Return the (X, Y) coordinate for the center point of the cell that contains the specified text.  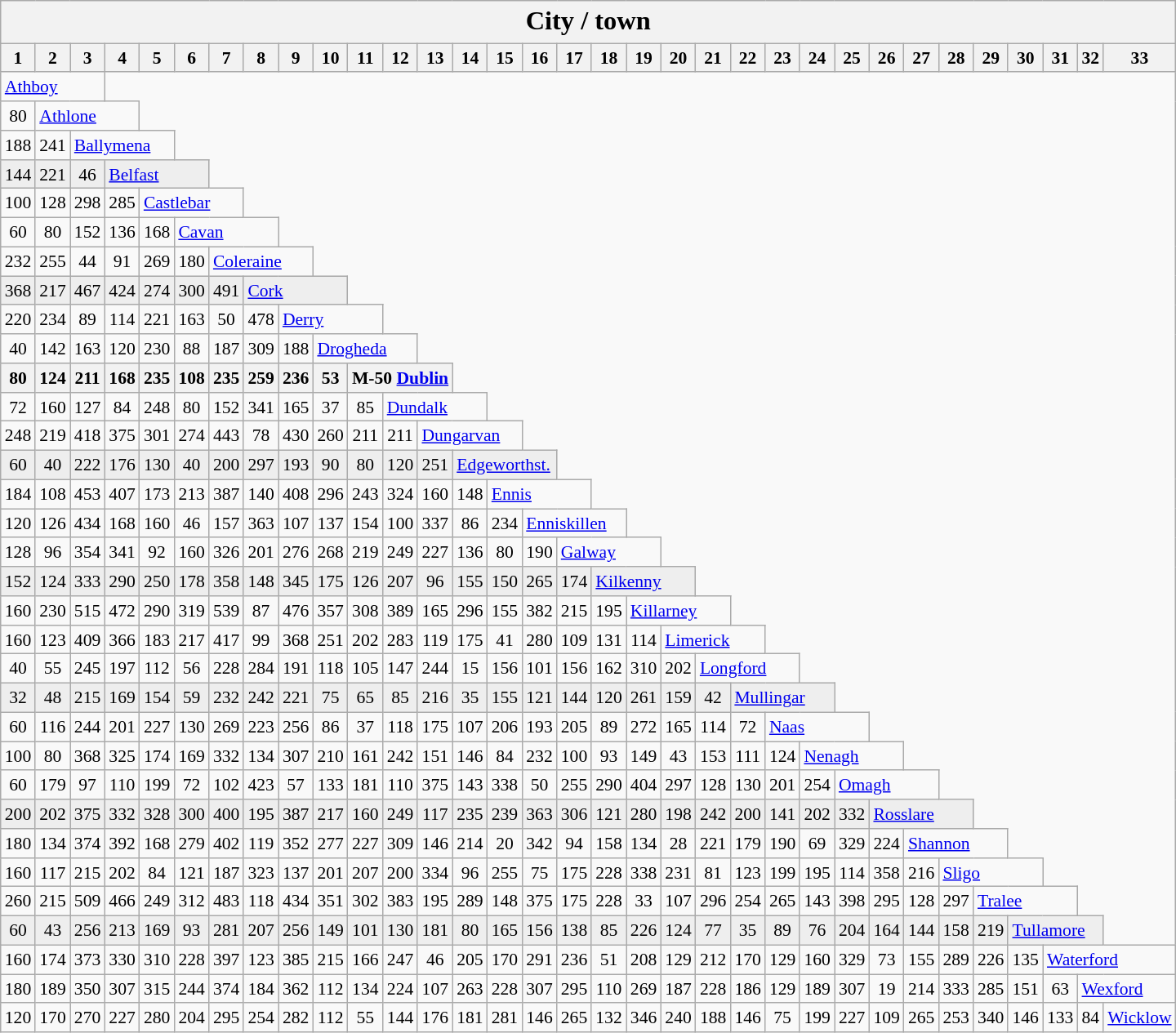
Drogheda (365, 349)
Galway (609, 553)
191 (296, 669)
Limerick (713, 640)
63 (1060, 989)
382 (539, 611)
Longford (748, 669)
483 (227, 902)
478 (261, 320)
400 (227, 814)
178 (191, 581)
81 (714, 873)
272 (644, 727)
53 (330, 378)
284 (261, 669)
9 (296, 58)
243 (366, 494)
17 (575, 58)
102 (227, 786)
Mullingar (782, 698)
3 (88, 58)
147 (400, 669)
127 (88, 407)
430 (296, 436)
261 (644, 698)
22 (748, 58)
11 (366, 58)
140 (261, 494)
14 (470, 58)
57 (296, 786)
166 (366, 960)
87 (261, 611)
407 (122, 494)
268 (330, 553)
59 (191, 698)
99 (261, 640)
18 (609, 58)
315 (157, 989)
173 (157, 494)
7 (227, 58)
162 (609, 669)
366 (122, 640)
Tralee (1026, 902)
337 (434, 523)
56 (191, 669)
306 (575, 814)
25 (853, 58)
Dundalk (435, 407)
29 (991, 58)
373 (88, 960)
351 (330, 902)
Enniskillen (574, 523)
515 (88, 611)
491 (227, 291)
90 (330, 465)
352 (296, 844)
Athboy (53, 87)
253 (955, 1018)
88 (191, 349)
21 (714, 58)
326 (227, 553)
26 (887, 58)
73 (887, 960)
Kilkenny (644, 581)
24 (817, 58)
283 (400, 640)
397 (227, 960)
279 (191, 844)
210 (330, 756)
222 (88, 465)
330 (122, 960)
325 (122, 756)
509 (88, 902)
27 (921, 58)
6 (191, 58)
Shannon (956, 844)
302 (366, 902)
Nenagh (852, 756)
Cork (296, 291)
Derry (331, 320)
30 (1026, 58)
328 (157, 814)
105 (366, 669)
Naas (817, 727)
Athlone (87, 116)
Killarney (679, 611)
69 (817, 844)
Wicklow (1139, 1018)
270 (88, 1018)
404 (644, 786)
402 (227, 844)
Rosslare (921, 814)
212 (714, 960)
131 (609, 640)
354 (88, 553)
135 (1026, 960)
186 (748, 989)
164 (887, 931)
472 (122, 611)
111 (748, 756)
77 (714, 931)
308 (366, 611)
48 (52, 698)
467 (88, 291)
65 (366, 698)
276 (296, 553)
424 (122, 291)
417 (227, 640)
Tullamore (1055, 931)
Edgeworthst. (505, 465)
116 (52, 727)
138 (575, 931)
409 (88, 640)
340 (991, 1018)
418 (88, 436)
Dungarvan (470, 436)
423 (261, 786)
298 (88, 203)
291 (539, 960)
4 (122, 58)
23 (782, 58)
206 (505, 727)
13 (434, 58)
Waterford (1109, 960)
12 (400, 58)
342 (539, 844)
223 (261, 727)
345 (296, 581)
142 (52, 349)
159 (678, 698)
385 (296, 960)
220 (18, 320)
42 (714, 698)
Sligo (991, 873)
453 (88, 494)
476 (296, 611)
443 (227, 436)
334 (434, 873)
157 (227, 523)
357 (330, 611)
161 (366, 756)
Wexford (1126, 989)
362 (296, 989)
408 (296, 494)
301 (157, 436)
150 (505, 581)
141 (782, 814)
350 (88, 989)
Castlebar (192, 203)
263 (470, 989)
Ballymena (122, 145)
31 (1060, 58)
94 (575, 844)
78 (261, 436)
208 (644, 960)
5 (157, 58)
312 (191, 902)
97 (88, 786)
41 (505, 640)
389 (400, 611)
282 (296, 1018)
323 (261, 873)
91 (122, 261)
231 (678, 873)
277 (330, 844)
245 (88, 669)
Ennis (540, 494)
Coleraine (261, 261)
Omagh (887, 786)
319 (191, 611)
City / town (588, 22)
392 (122, 844)
132 (609, 1018)
8 (261, 58)
2 (52, 58)
383 (400, 902)
183 (157, 640)
Belfast (157, 175)
241 (52, 145)
247 (400, 960)
240 (678, 1018)
539 (227, 611)
M-50 Dublin (400, 378)
10 (330, 58)
198 (678, 814)
239 (505, 814)
398 (853, 902)
51 (609, 960)
1 (18, 58)
92 (157, 553)
153 (714, 756)
Cavan (226, 233)
259 (261, 378)
250 (157, 581)
324 (400, 494)
466 (122, 902)
44 (88, 261)
16 (539, 58)
346 (644, 1018)
197 (122, 669)
76 (817, 931)
